From the cell containing the given text, extract its center point as (X, Y) coordinate. 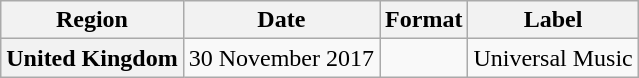
Universal Music (553, 58)
Label (553, 20)
Date (281, 20)
Region (92, 20)
30 November 2017 (281, 58)
Format (424, 20)
United Kingdom (92, 58)
